Search for the cell housing the specified text and yield its [x, y] center coordinate. 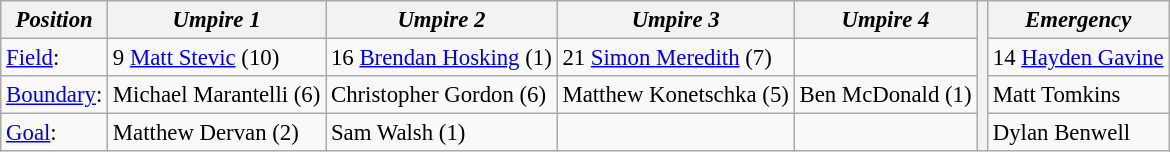
Boundary: [54, 95]
Matthew Konetschka (5) [676, 95]
Umpire 2 [442, 20]
Emergency [1078, 20]
21 Simon Meredith (7) [676, 58]
Position [54, 20]
Dylan Benwell [1078, 133]
Field: [54, 58]
Ben McDonald (1) [886, 95]
Matthew Dervan (2) [217, 133]
16 Brendan Hosking (1) [442, 58]
9 Matt Stevic (10) [217, 58]
Goal: [54, 133]
Christopher Gordon (6) [442, 95]
Sam Walsh (1) [442, 133]
Matt Tomkins [1078, 95]
Umpire 1 [217, 20]
Michael Marantelli (6) [217, 95]
Umpire 3 [676, 20]
14 Hayden Gavine [1078, 58]
Umpire 4 [886, 20]
